Determine the [X, Y] coordinate at the center of the cell enclosing the given text.  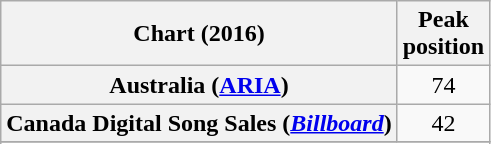
Chart (2016) [199, 34]
74 [443, 85]
Peak position [443, 34]
Australia (ARIA) [199, 85]
Canada Digital Song Sales (Billboard) [199, 123]
42 [443, 123]
